Identify which cell holds the provided text, then report its (x, y) central coordinate. 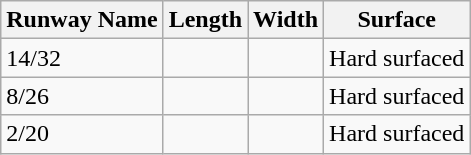
2/20 (82, 134)
Length (205, 20)
Surface (397, 20)
Width (286, 20)
Runway Name (82, 20)
14/32 (82, 58)
8/26 (82, 96)
